Return [X, Y] of the center of cell containing provided text 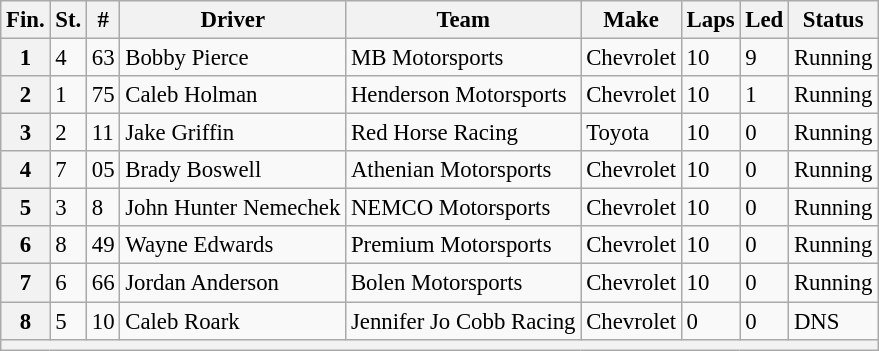
Premium Motorsports [464, 245]
Jordan Anderson [233, 283]
Brady Boswell [233, 170]
Wayne Edwards [233, 245]
75 [104, 95]
Athenian Motorsports [464, 170]
49 [104, 245]
Make [631, 20]
Bobby Pierce [233, 58]
MB Motorsports [464, 58]
St. [68, 20]
Jennifer Jo Cobb Racing [464, 321]
66 [104, 283]
Jake Griffin [233, 133]
63 [104, 58]
NEMCO Motorsports [464, 208]
Caleb Holman [233, 95]
Bolen Motorsports [464, 283]
Status [834, 20]
John Hunter Nemechek [233, 208]
Led [764, 20]
Fin. [26, 20]
DNS [834, 321]
Caleb Roark [233, 321]
Laps [710, 20]
Driver [233, 20]
05 [104, 170]
Red Horse Racing [464, 133]
# [104, 20]
Toyota [631, 133]
Team [464, 20]
11 [104, 133]
9 [764, 58]
Henderson Motorsports [464, 95]
